Return the (X, Y) coordinate for the center point of the cell that contains the specified text.  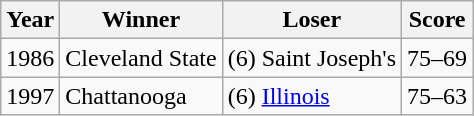
1986 (30, 58)
Chattanooga (141, 96)
75–63 (438, 96)
1997 (30, 96)
Loser (312, 20)
Cleveland State (141, 58)
Year (30, 20)
(6) Illinois (312, 96)
(6) Saint Joseph's (312, 58)
Winner (141, 20)
75–69 (438, 58)
Score (438, 20)
